For the text-containing cell, return its midpoint in (X, Y) coordinate format. 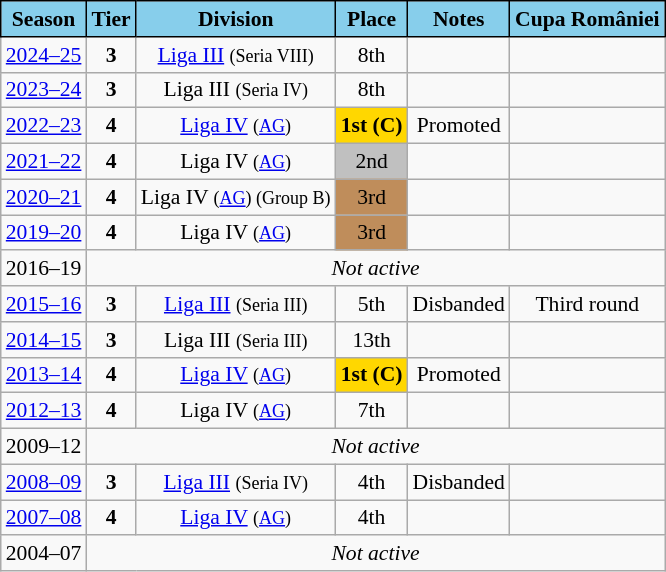
2023–24 (44, 90)
2014–15 (44, 340)
Liga IV (AG) (Group B) (236, 197)
Place (372, 19)
Tier (110, 19)
7th (372, 411)
13th (372, 340)
2021–22 (44, 162)
5th (372, 304)
2012–13 (44, 411)
2013–14 (44, 375)
2004–07 (44, 554)
2008–09 (44, 482)
2022–23 (44, 126)
Cupa României (588, 19)
Division (236, 19)
Notes (459, 19)
Liga III (Seria VIII) (236, 55)
2016–19 (44, 269)
2019–20 (44, 233)
2007–08 (44, 518)
2020–21 (44, 197)
Third round (588, 304)
2009–12 (44, 447)
2015–16 (44, 304)
2nd (372, 162)
Season (44, 19)
2024–25 (44, 55)
